Identify which cell holds the provided text, then report its [X, Y] central coordinate. 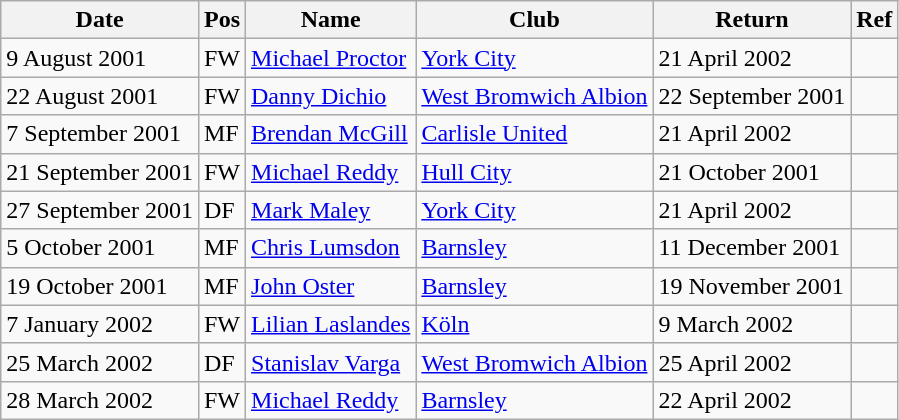
25 March 2002 [100, 362]
28 March 2002 [100, 400]
Michael Proctor [331, 58]
21 September 2001 [100, 172]
Ref [874, 20]
7 January 2002 [100, 324]
27 September 2001 [100, 210]
Hull City [534, 172]
Pos [222, 20]
5 October 2001 [100, 248]
Carlisle United [534, 134]
Mark Maley [331, 210]
Club [534, 20]
22 September 2001 [752, 96]
9 August 2001 [100, 58]
21 October 2001 [752, 172]
11 December 2001 [752, 248]
Return [752, 20]
Name [331, 20]
19 November 2001 [752, 286]
22 August 2001 [100, 96]
John Oster [331, 286]
7 September 2001 [100, 134]
Chris Lumsdon [331, 248]
9 March 2002 [752, 324]
Danny Dichio [331, 96]
Köln [534, 324]
Stanislav Varga [331, 362]
19 October 2001 [100, 286]
22 April 2002 [752, 400]
25 April 2002 [752, 362]
Brendan McGill [331, 134]
Date [100, 20]
Lilian Laslandes [331, 324]
